Locate the cell with the specified text and output its (X, Y) center coordinate. 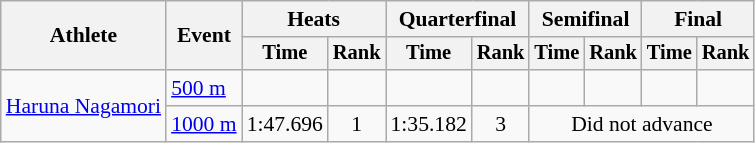
1000 m (204, 124)
Final (698, 19)
3 (501, 124)
Event (204, 36)
Athlete (84, 36)
Heats (314, 19)
1:35.182 (429, 124)
Haruna Nagamori (84, 106)
500 m (204, 88)
Quarterfinal (458, 19)
1:47.696 (285, 124)
1 (357, 124)
Did not advance (642, 124)
Semifinal (585, 19)
